Capture the cell that displays the provided text and extract its [X, Y] central coordinate. 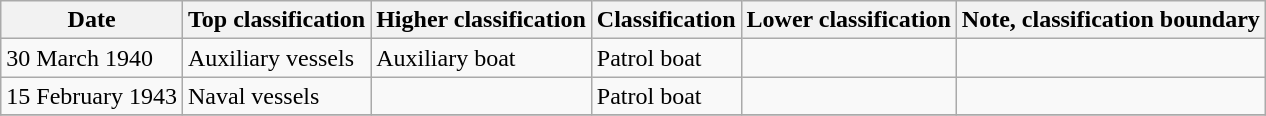
15 February 1943 [92, 96]
Date [92, 20]
30 March 1940 [92, 58]
Top classification [276, 20]
Auxiliary vessels [276, 58]
Lower classification [848, 20]
Classification [666, 20]
Note, classification boundary [1110, 20]
Naval vessels [276, 96]
Auxiliary boat [482, 58]
Higher classification [482, 20]
